Identify which cell holds the provided text, then report its [x, y] central coordinate. 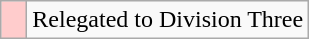
Relegated to Division Three [168, 20]
